Capture the cell that displays the provided text and extract its [x, y] central coordinate. 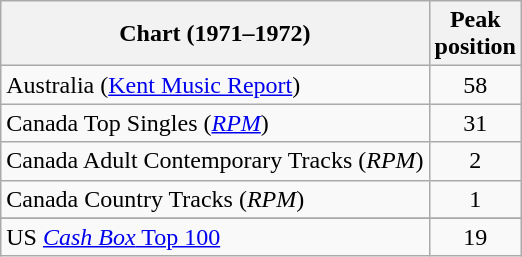
31 [475, 123]
Canada Adult Contemporary Tracks (RPM) [215, 161]
Chart (1971–1972) [215, 34]
1 [475, 199]
Australia (Kent Music Report) [215, 85]
2 [475, 161]
19 [475, 237]
Peakposition [475, 34]
Canada Country Tracks (RPM) [215, 199]
US Cash Box Top 100 [215, 237]
Canada Top Singles (RPM) [215, 123]
58 [475, 85]
